Determine the (x, y) coordinate at the center of the cell enclosing the given text.  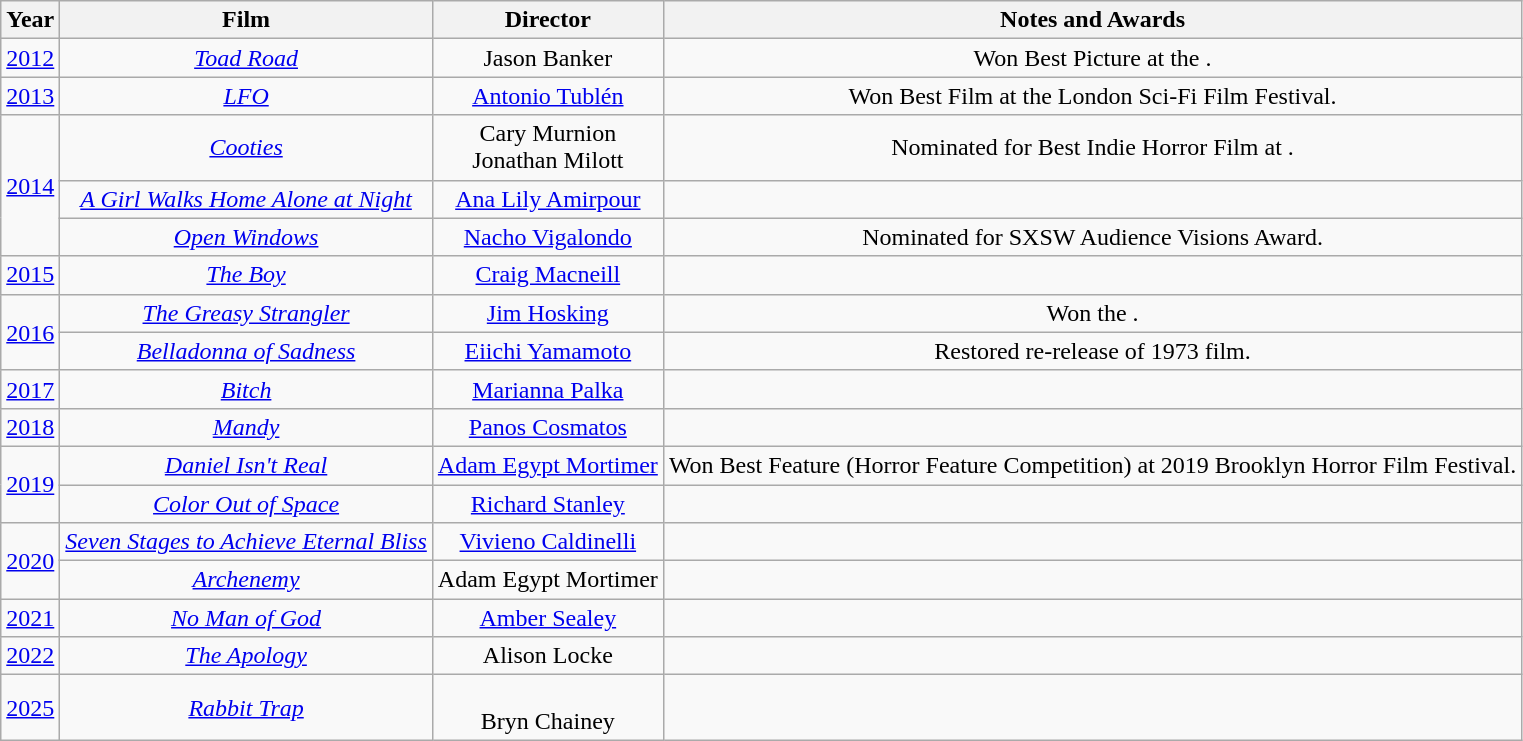
Cooties (246, 148)
Restored re-release of 1973 film. (1092, 351)
Marianna Palka (548, 389)
Nominated for SXSW Audience Visions Award. (1092, 237)
Toad Road (246, 58)
2012 (30, 58)
Richard Stanley (548, 503)
2020 (30, 561)
Won the . (1092, 313)
2014 (30, 186)
Jim Hosking (548, 313)
Amber Sealey (548, 618)
Daniel Isn't Real (246, 465)
Eiichi Yamamoto (548, 351)
Jason Banker (548, 58)
Antonio Tublén (548, 96)
Bryn Chainey (548, 708)
2018 (30, 427)
Panos Cosmatos (548, 427)
The Boy (246, 275)
2016 (30, 332)
Vivieno Caldinelli (548, 542)
Cary MurnionJonathan Milott (548, 148)
Notes and Awards (1092, 20)
2021 (30, 618)
Won Best Film at the London Sci-Fi Film Festival. (1092, 96)
Color Out of Space (246, 503)
Belladonna of Sadness (246, 351)
Seven Stages to Achieve Eternal Bliss (246, 542)
Ana Lily Amirpour (548, 199)
The Greasy Strangler (246, 313)
2013 (30, 96)
The Apology (246, 656)
Craig Macneill (548, 275)
2017 (30, 389)
2015 (30, 275)
Won Best Picture at the . (1092, 58)
Bitch (246, 389)
Archenemy (246, 580)
Year (30, 20)
Film (246, 20)
2022 (30, 656)
Nacho Vigalondo (548, 237)
LFO (246, 96)
Alison Locke (548, 656)
Rabbit Trap (246, 708)
Mandy (246, 427)
No Man of God (246, 618)
Won Best Feature (Horror Feature Competition) at 2019 Brooklyn Horror Film Festival. (1092, 465)
Nominated for Best Indie Horror Film at . (1092, 148)
Open Windows (246, 237)
A Girl Walks Home Alone at Night (246, 199)
2019 (30, 484)
2025 (30, 708)
Director (548, 20)
